Detect which cell encompasses the target text, then output its [x, y] center coordinate. 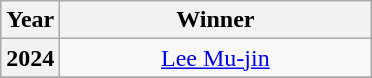
Year [30, 20]
Winner [216, 20]
Lee Mu-jin [216, 58]
2024 [30, 58]
